Determine the (x, y) coordinate at the center of the cell enclosing the given text.  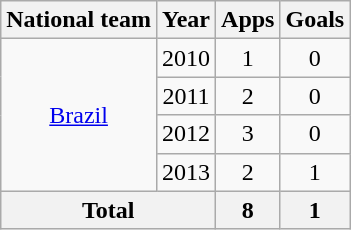
Apps (248, 20)
Year (186, 20)
2013 (186, 172)
2010 (186, 58)
Goals (315, 20)
Total (108, 210)
2011 (186, 96)
8 (248, 210)
3 (248, 134)
Brazil (79, 115)
2012 (186, 134)
National team (79, 20)
